Scan for the cell matching the given text and deliver its (x, y) coordinate at center. 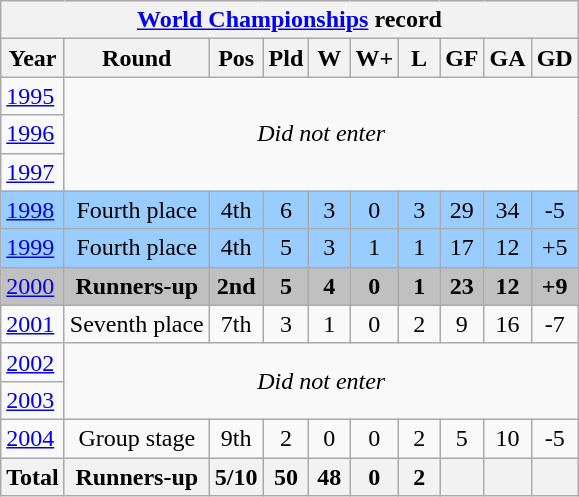
GF (462, 58)
World Championships record (290, 20)
GD (554, 58)
2000 (33, 286)
2002 (33, 362)
Year (33, 58)
10 (508, 438)
5/10 (236, 477)
4 (330, 286)
1995 (33, 96)
GA (508, 58)
Total (33, 477)
2nd (236, 286)
1996 (33, 134)
48 (330, 477)
9th (236, 438)
Seventh place (136, 324)
-7 (554, 324)
23 (462, 286)
2004 (33, 438)
1999 (33, 248)
29 (462, 210)
Group stage (136, 438)
34 (508, 210)
9 (462, 324)
+9 (554, 286)
1998 (33, 210)
6 (286, 210)
Round (136, 58)
Pos (236, 58)
1997 (33, 172)
2001 (33, 324)
L (420, 58)
W+ (374, 58)
Pld (286, 58)
50 (286, 477)
17 (462, 248)
2003 (33, 400)
16 (508, 324)
W (330, 58)
7th (236, 324)
+5 (554, 248)
